Identify which cell holds the provided text, then report its [X, Y] central coordinate. 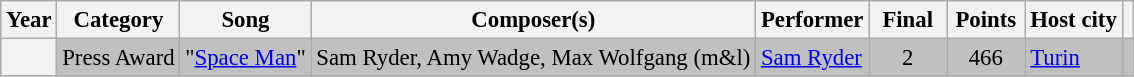
"Space Man" [246, 58]
Final [908, 20]
466 [986, 58]
Song [246, 20]
Composer(s) [534, 20]
Category [118, 20]
2 [908, 58]
Sam Ryder [812, 58]
Turin [1074, 58]
Sam Ryder, Amy Wadge, Max Wolfgang (m&l) [534, 58]
Host city [1074, 20]
Performer [812, 20]
Points [986, 20]
Year [29, 20]
Press Award [118, 58]
